Detect which cell encompasses the target text, then output its [x, y] center coordinate. 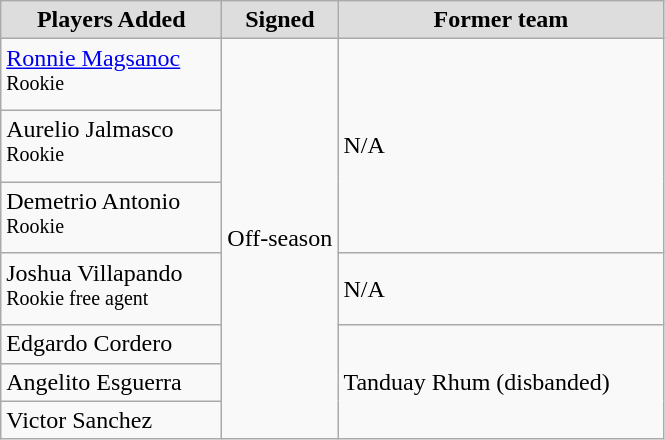
Ronnie Magsanoc Rookie [112, 75]
Aurelio Jalmasco Rookie [112, 146]
Angelito Esguerra [112, 382]
Tanduay Rhum (disbanded) [501, 382]
Players Added [112, 20]
Joshua Villapando Rookie free agent [112, 289]
Victor Sanchez [112, 420]
Former team [501, 20]
Signed [280, 20]
Demetrio Antonio Rookie [112, 218]
Edgardo Cordero [112, 344]
Off-season [280, 239]
